Determine the [X, Y] coordinate at the center of the cell enclosing the given text.  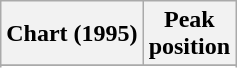
Chart (1995) [72, 34]
Peakposition [189, 34]
